Detect which cell encompasses the target text, then output its [X, Y] center coordinate. 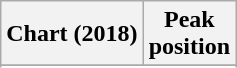
Peak position [189, 34]
Chart (2018) [72, 34]
